Scan for the cell matching the given text and deliver its (X, Y) coordinate at center. 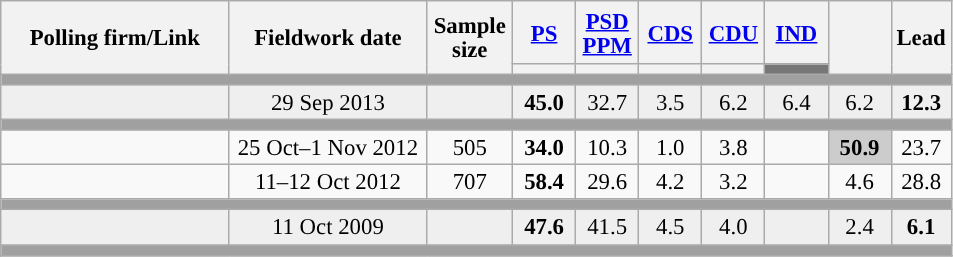
3.5 (670, 102)
47.6 (544, 228)
45.0 (544, 102)
Polling firm/Link (115, 38)
6.4 (796, 102)
28.8 (921, 182)
3.8 (734, 148)
50.9 (860, 148)
Fieldwork date (328, 38)
4.6 (860, 182)
PSDPPM (608, 32)
10.3 (608, 148)
32.7 (608, 102)
11–12 Oct 2012 (328, 182)
3.2 (734, 182)
505 (470, 148)
29.6 (608, 182)
Sample size (470, 38)
4.0 (734, 228)
34.0 (544, 148)
11 Oct 2009 (328, 228)
1.0 (670, 148)
CDU (734, 32)
PS (544, 32)
CDS (670, 32)
23.7 (921, 148)
Lead (921, 38)
IND (796, 32)
25 Oct–1 Nov 2012 (328, 148)
2.4 (860, 228)
6.1 (921, 228)
707 (470, 182)
4.2 (670, 182)
12.3 (921, 102)
29 Sep 2013 (328, 102)
58.4 (544, 182)
4.5 (670, 228)
41.5 (608, 228)
